Return [x, y] of the center of cell containing provided text 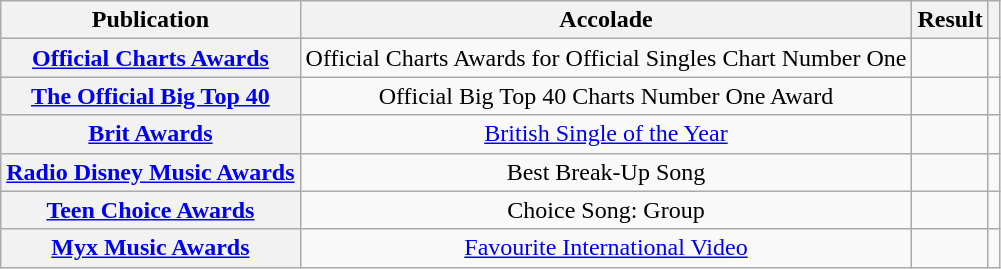
Result [950, 20]
Accolade [606, 20]
Teen Choice Awards [150, 210]
Official Charts Awards [150, 58]
British Single of the Year [606, 134]
Choice Song: Group [606, 210]
Publication [150, 20]
Official Big Top 40 Charts Number One Award [606, 96]
Best Break-Up Song [606, 172]
Radio Disney Music Awards [150, 172]
Favourite International Video [606, 248]
Official Charts Awards for Official Singles Chart Number One [606, 58]
The Official Big Top 40 [150, 96]
Brit Awards [150, 134]
Myx Music Awards [150, 248]
